For the text-containing cell, return its midpoint in [x, y] coordinate format. 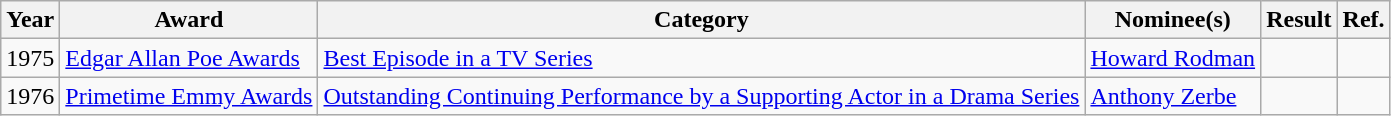
Year [30, 20]
Anthony Zerbe [1173, 96]
Category [702, 20]
1975 [30, 58]
Result [1299, 20]
Outstanding Continuing Performance by a Supporting Actor in a Drama Series [702, 96]
Edgar Allan Poe Awards [189, 58]
1976 [30, 96]
Award [189, 20]
Howard Rodman [1173, 58]
Nominee(s) [1173, 20]
Primetime Emmy Awards [189, 96]
Best Episode in a TV Series [702, 58]
Ref. [1364, 20]
